Return the [X, Y] coordinate for the center point of the cell that contains the specified text.  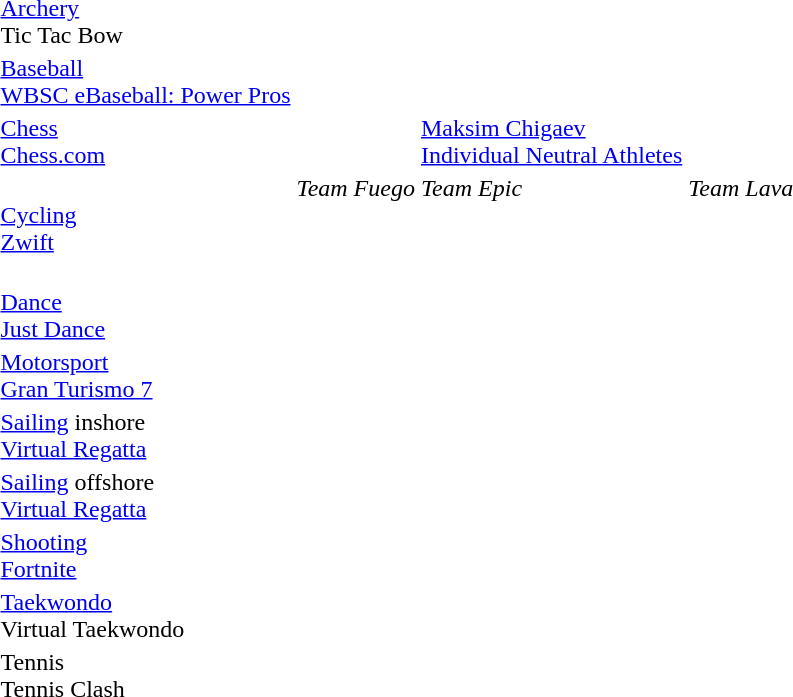
Team Fuego [356, 228]
Team Epic [551, 228]
Maksim ChigaevIndividual Neutral Athletes [551, 142]
